Return [X, Y] of the center of cell containing provided text 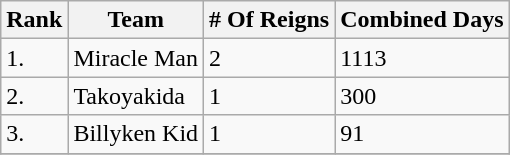
300 [422, 96]
Billyken Kid [136, 134]
Team [136, 20]
2. [34, 96]
Rank [34, 20]
Combined Days [422, 20]
Takoyakida [136, 96]
2 [270, 58]
1113 [422, 58]
Miracle Man [136, 58]
# Of Reigns [270, 20]
91 [422, 134]
3. [34, 134]
1. [34, 58]
